Determine the [X, Y] coordinate at the center of the cell enclosing the given text.  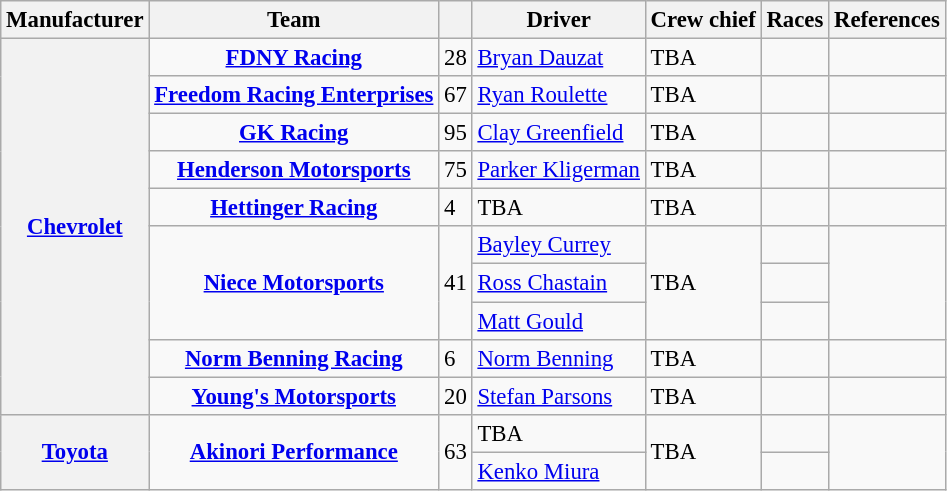
28 [456, 58]
Driver [558, 20]
Manufacturer [75, 20]
Niece Motorsports [294, 282]
Henderson Motorsports [294, 170]
GK Racing [294, 133]
Bayley Currey [558, 245]
6 [456, 358]
Akinori Performance [294, 452]
Norm Benning [558, 358]
67 [456, 95]
Norm Benning Racing [294, 358]
Clay Greenfield [558, 133]
Freedom Racing Enterprises [294, 95]
References [887, 20]
Matt Gould [558, 321]
Ross Chastain [558, 283]
Bryan Dauzat [558, 58]
Young's Motorsports [294, 396]
20 [456, 396]
FDNY Racing [294, 58]
Kenko Miura [558, 471]
Toyota [75, 452]
Team [294, 20]
4 [456, 208]
Stefan Parsons [558, 396]
Races [795, 20]
41 [456, 282]
75 [456, 170]
Chevrolet [75, 227]
Parker Kligerman [558, 170]
95 [456, 133]
Ryan Roulette [558, 95]
Crew chief [703, 20]
63 [456, 452]
Hettinger Racing [294, 208]
